Capture the cell that displays the provided text and extract its (x, y) central coordinate. 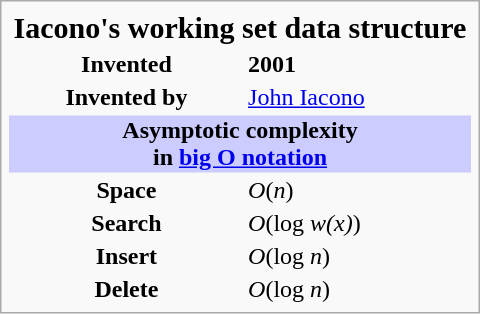
Search (126, 224)
Insert (126, 257)
O(log w(x)) (359, 224)
Delete (126, 290)
2001 (359, 65)
Invented by (126, 98)
Iacono's working set data structure (240, 28)
John Iacono (359, 98)
Space (126, 191)
Asymptotic complexityin big O notation (240, 144)
O(n) (359, 191)
Invented (126, 65)
